Return the (X, Y) coordinate for the center point of the cell that contains the specified text.  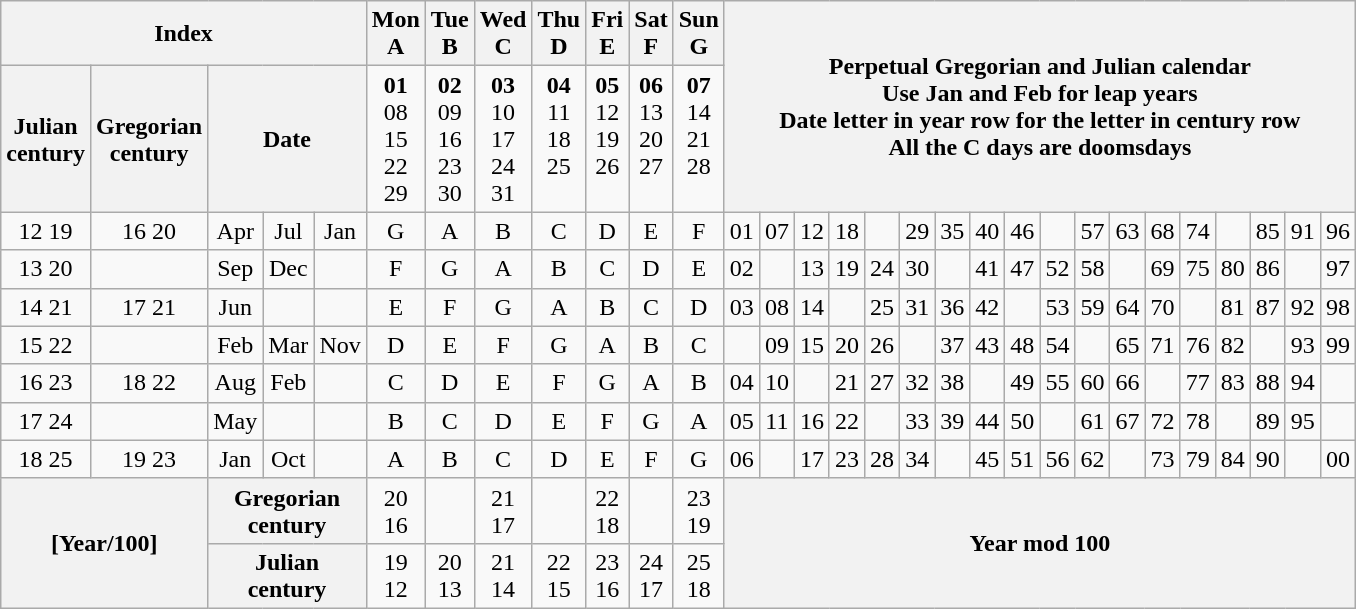
16 20 (148, 231)
58 (1092, 269)
69 (1162, 269)
83 (1232, 383)
Jul (288, 231)
46 (1022, 231)
2114 (503, 576)
12 (812, 231)
91 (1302, 231)
98 (1338, 307)
ThuD (559, 34)
08 (776, 307)
Year mod 100 (1040, 543)
0209162330 (450, 139)
64 (1128, 307)
24 (882, 269)
96 (1338, 231)
77 (1198, 383)
Dec (288, 269)
51 (1022, 459)
90 (1268, 459)
11 (776, 421)
41 (988, 269)
40 (988, 231)
30 (918, 269)
18 25 (46, 459)
22 (846, 421)
07142128 (698, 139)
2218 (608, 510)
07 (776, 231)
45 (988, 459)
25 (882, 307)
13 20 (46, 269)
65 (1128, 345)
Sep (236, 269)
61 (1092, 421)
55 (1058, 383)
43 (988, 345)
16 (812, 421)
2013 (450, 576)
31 (918, 307)
WedC (503, 34)
66 (1128, 383)
0108152229 (396, 139)
05 (742, 421)
1912 (396, 576)
88 (1268, 383)
95 (1302, 421)
05121926 (608, 139)
29 (918, 231)
20 (846, 345)
73 (1162, 459)
Date (288, 139)
FriE (608, 34)
39 (952, 421)
62 (1092, 459)
34 (918, 459)
78 (1198, 421)
76 (1198, 345)
00 (1338, 459)
06 (742, 459)
SatF (651, 34)
87 (1268, 307)
10 (776, 383)
02 (742, 269)
48 (1022, 345)
14 (812, 307)
44 (988, 421)
67 (1128, 421)
97 (1338, 269)
84 (1232, 459)
2215 (559, 576)
Aug (236, 383)
36 (952, 307)
94 (1302, 383)
49 (1022, 383)
38 (952, 383)
99 (1338, 345)
03 (742, 307)
63 (1128, 231)
Nov (340, 345)
0310172431 (503, 139)
54 (1058, 345)
04111825 (559, 139)
04 (742, 383)
81 (1232, 307)
60 (1092, 383)
89 (1268, 421)
56 (1058, 459)
Index (184, 34)
12 19 (46, 231)
35 (952, 231)
72 (1162, 421)
Oct (288, 459)
2319 (698, 510)
[Year/100] (104, 543)
32 (918, 383)
79 (1198, 459)
21 (846, 383)
2518 (698, 576)
27 (882, 383)
MonA (396, 34)
68 (1162, 231)
2117 (503, 510)
70 (1162, 307)
47 (1022, 269)
2016 (396, 510)
17 21 (148, 307)
Mar (288, 345)
53 (1058, 307)
15 22 (46, 345)
19 (846, 269)
75 (1198, 269)
33 (918, 421)
59 (1092, 307)
92 (1302, 307)
23 (846, 459)
82 (1232, 345)
57 (1092, 231)
14 21 (46, 307)
May (236, 421)
80 (1232, 269)
16 23 (46, 383)
SunG (698, 34)
15 (812, 345)
85 (1268, 231)
42 (988, 307)
18 22 (148, 383)
37 (952, 345)
09 (776, 345)
19 23 (148, 459)
17 24 (46, 421)
Jun (236, 307)
26 (882, 345)
Apr (236, 231)
28 (882, 459)
86 (1268, 269)
74 (1198, 231)
06132027 (651, 139)
13 (812, 269)
17 (812, 459)
2417 (651, 576)
2316 (608, 576)
93 (1302, 345)
52 (1058, 269)
71 (1162, 345)
18 (846, 231)
01 (742, 231)
50 (1022, 421)
TueB (450, 34)
